Output the (X, Y) coordinate of the center of the cell containing the given text.  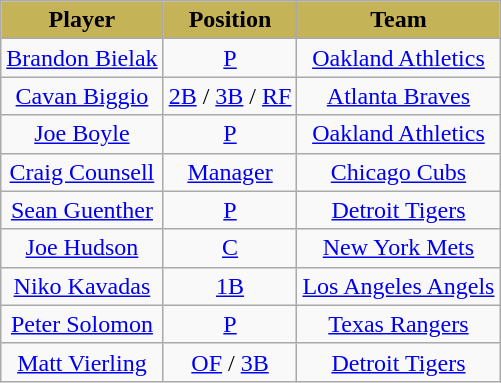
2B / 3B / RF (230, 96)
Niko Kavadas (82, 286)
Atlanta Braves (398, 96)
Player (82, 20)
Joe Boyle (82, 134)
Matt Vierling (82, 362)
Position (230, 20)
Craig Counsell (82, 172)
New York Mets (398, 248)
Chicago Cubs (398, 172)
Joe Hudson (82, 248)
Team (398, 20)
Cavan Biggio (82, 96)
OF / 3B (230, 362)
C (230, 248)
Peter Solomon (82, 324)
Brandon Bielak (82, 58)
Sean Guenther (82, 210)
Texas Rangers (398, 324)
Manager (230, 172)
Los Angeles Angels (398, 286)
1B (230, 286)
